Locate the cell with the specified text and output its (x, y) center coordinate. 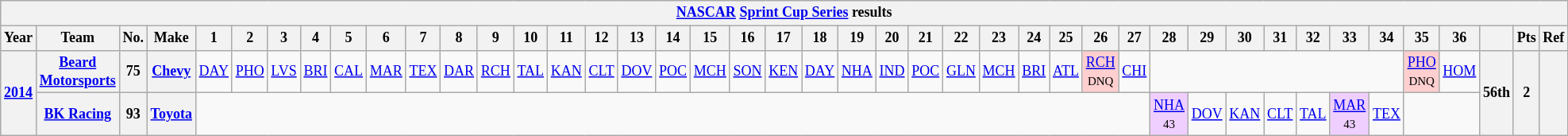
5 (349, 38)
1 (214, 38)
75 (133, 72)
32 (1313, 38)
23 (999, 38)
GLN (961, 72)
33 (1350, 38)
18 (820, 38)
Pts (1526, 38)
NHA43 (1169, 115)
Year (19, 38)
Team (78, 38)
Beard Motorsports (78, 72)
Ref (1554, 38)
93 (133, 115)
9 (495, 38)
4 (316, 38)
NHA (857, 72)
Chevy (171, 72)
2014 (19, 92)
MAR43 (1350, 115)
31 (1280, 38)
6 (386, 38)
LVS (284, 72)
IND (892, 72)
34 (1387, 38)
HOM (1459, 72)
3 (284, 38)
CAL (349, 72)
DAR (459, 72)
35 (1421, 38)
RCHDNQ (1100, 72)
36 (1459, 38)
CHI (1135, 72)
15 (710, 38)
25 (1066, 38)
7 (423, 38)
20 (892, 38)
KEN (784, 72)
RCH (495, 72)
28 (1169, 38)
ATL (1066, 72)
MAR (386, 72)
NASCAR Sprint Cup Series results (784, 13)
PHODNQ (1421, 72)
Make (171, 38)
Toyota (171, 115)
56th (1497, 92)
24 (1034, 38)
PHO (249, 72)
19 (857, 38)
13 (637, 38)
16 (748, 38)
17 (784, 38)
8 (459, 38)
No. (133, 38)
27 (1135, 38)
BK Racing (78, 115)
26 (1100, 38)
29 (1207, 38)
12 (602, 38)
22 (961, 38)
SON (748, 72)
11 (566, 38)
10 (530, 38)
30 (1245, 38)
14 (673, 38)
21 (926, 38)
